Determine the (X, Y) coordinate at the center of the cell enclosing the given text.  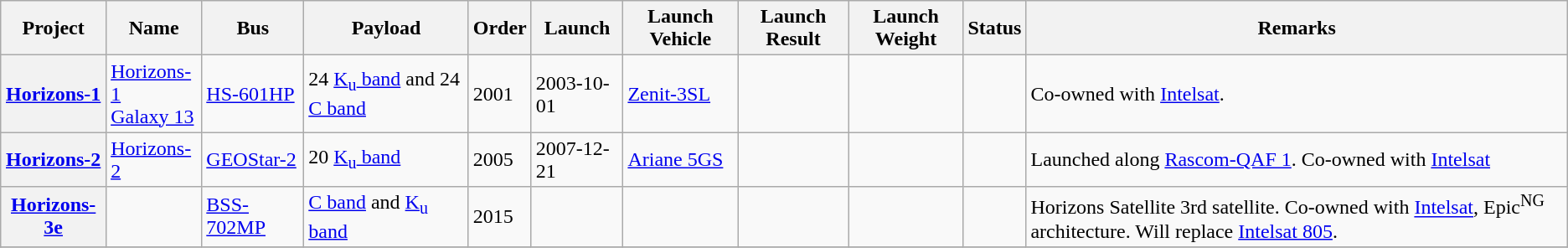
Launched along Rascom-QAF 1. Co-owned with Intelsat (1297, 159)
Status (995, 28)
Launch Weight (906, 28)
Order (499, 28)
20 Ku band (387, 159)
GEOStar-2 (253, 159)
Name (154, 28)
2003-10-01 (577, 94)
Remarks (1297, 28)
Horizons-3e (54, 217)
BSS-702MP (253, 217)
Horizons Satellite 3rd satellite. Co-owned with Intelsat, EpicNG architecture. Will replace Intelsat 805. (1297, 217)
24 Ku band and 24 C band (387, 94)
Payload (387, 28)
2001 (499, 94)
C band and Ku band (387, 217)
HS-601HP (253, 94)
2005 (499, 159)
2015 (499, 217)
Launch Result (793, 28)
Horizons-1Galaxy 13 (154, 94)
Co-owned with Intelsat. (1297, 94)
Bus (253, 28)
Horizons-1 (54, 94)
2007-12-21 (577, 159)
Ariane 5GS (680, 159)
Project (54, 28)
Launch (577, 28)
Launch Vehicle (680, 28)
Zenit-3SL (680, 94)
